Identify which cell holds the provided text, then report its [X, Y] central coordinate. 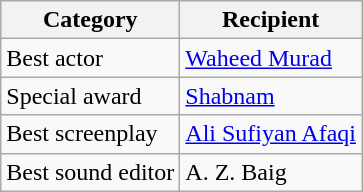
Special award [90, 96]
Best sound editor [90, 172]
A. Z. Baig [271, 172]
Best actor [90, 58]
Ali Sufiyan Afaqi [271, 134]
Category [90, 20]
Recipient [271, 20]
Best screenplay [90, 134]
Waheed Murad [271, 58]
Shabnam [271, 96]
